Determine the (x, y) coordinate at the center of the cell enclosing the given text.  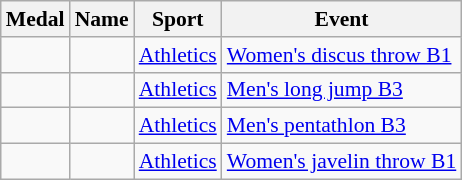
Event (342, 19)
Name (102, 19)
Sport (178, 19)
Women's discus throw B1 (342, 55)
Men's long jump B3 (342, 90)
Women's javelin throw B1 (342, 162)
Men's pentathlon B3 (342, 126)
Medal (36, 19)
